Detect which cell encompasses the target text, then output its [X, Y] center coordinate. 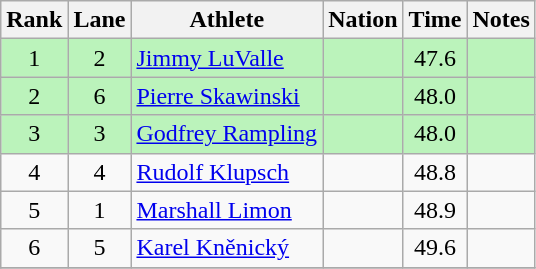
Pierre Skawinski [227, 96]
Rank [34, 20]
49.6 [435, 248]
Godfrey Rampling [227, 134]
Marshall Limon [227, 210]
Notes [501, 20]
48.8 [435, 172]
Nation [363, 20]
Rudolf Klupsch [227, 172]
48.9 [435, 210]
Karel Kněnický [227, 248]
Jimmy LuValle [227, 58]
Time [435, 20]
Lane [100, 20]
47.6 [435, 58]
Athlete [227, 20]
